Provide the [X, Y] coordinate of the cell's center where the given text is located.  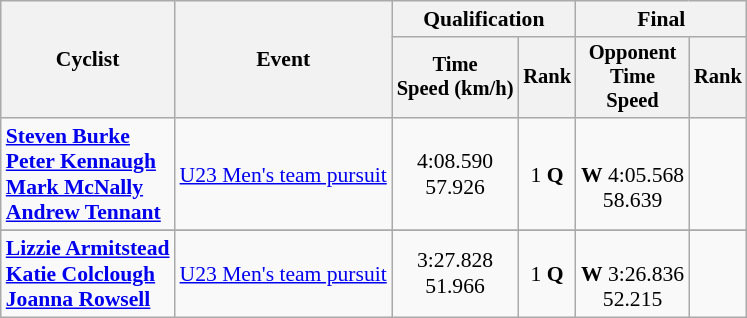
Cyclist [88, 60]
Event [284, 60]
Steven BurkePeter KennaughMark McNallyAndrew Tennant [88, 174]
Lizzie ArmitsteadKatie ColcloughJoanna Rowsell [88, 274]
3:27.82851.966 [456, 274]
Final [662, 19]
W 3:26.83652.215 [632, 274]
TimeSpeed (km/h) [456, 78]
W 4:05.56858.639 [632, 174]
OpponentTimeSpeed [632, 78]
Qualification [484, 19]
4:08.59057.926 [456, 174]
